Detect which cell encompasses the target text, then output its [x, y] center coordinate. 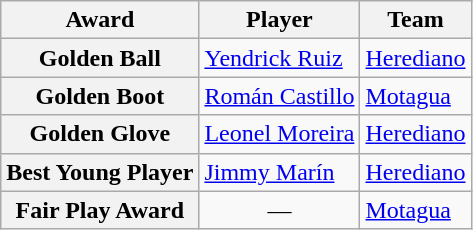
Román Castillo [280, 96]
Leonel Moreira [280, 134]
Player [280, 20]
Golden Ball [100, 58]
Fair Play Award [100, 210]
Golden Glove [100, 134]
Yendrick Ruiz [280, 58]
Team [416, 20]
Award [100, 20]
Golden Boot [100, 96]
Jimmy Marín [280, 172]
Best Young Player [100, 172]
— [280, 210]
